From the cell containing the given text, extract its center point as [x, y] coordinate. 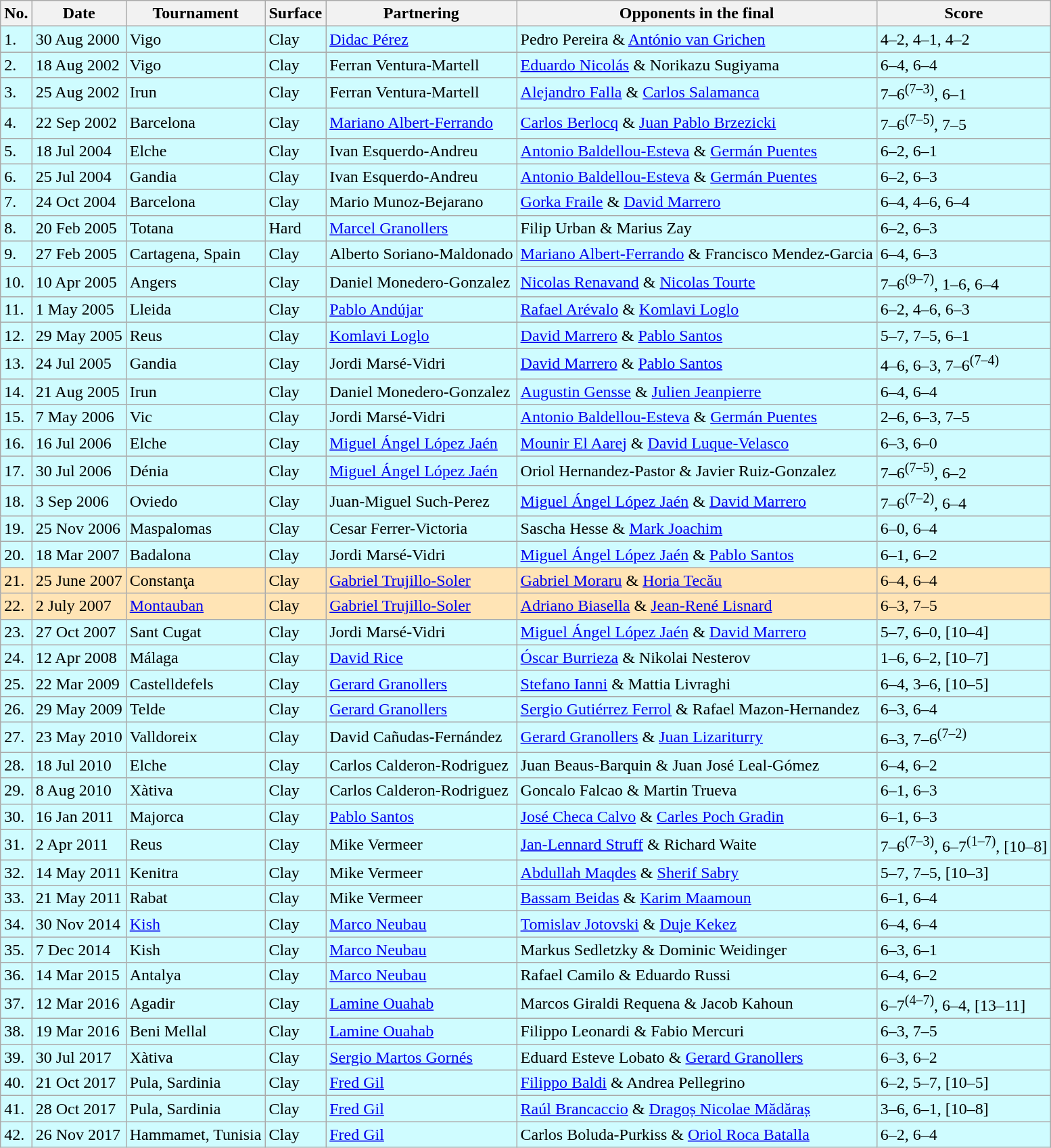
6–4, 4–6, 6–4 [964, 202]
25 Nov 2006 [78, 529]
3. [16, 93]
Tournament [195, 14]
Maspalomas [195, 529]
Cartagena, Spain [195, 254]
8 Aug 2010 [78, 791]
5–7, 6–0, [10–4] [964, 632]
3 Sep 2006 [78, 501]
23. [16, 632]
Raúl Brancaccio & Dragoș Nicolae Mădăraș [697, 1109]
Cesar Ferrer-Victoria [421, 529]
26 Nov 2017 [78, 1134]
Alejandro Falla & Carlos Salamanca [697, 93]
Sant Cugat [195, 632]
21 Aug 2005 [78, 392]
Pablo Santos [421, 817]
Sergio Gutiérrez Ferrol & Rafael Mazon-Hernandez [697, 709]
30. [16, 817]
Surface [296, 14]
14 May 2011 [78, 873]
30 Jul 2017 [78, 1057]
27 Oct 2007 [78, 632]
Pedro Pereira & António van Grichen [697, 39]
36. [16, 975]
Mario Munoz-Bejarano [421, 202]
16 Jan 2011 [78, 817]
42. [16, 1134]
Markus Sedletzky & Dominic Weidinger [697, 950]
17. [16, 471]
Sergio Martos Gornés [421, 1057]
Montauban [195, 606]
18. [16, 501]
Jan-Lennard Struff & Richard Waite [697, 844]
Beni Mellal [195, 1032]
30 Nov 2014 [78, 924]
Telde [195, 709]
22. [16, 606]
Óscar Burrieza & Nikolai Nesterov [697, 658]
14. [16, 392]
Dénia [195, 471]
6. [16, 177]
Constanţa [195, 580]
27 Feb 2005 [78, 254]
41. [16, 1109]
29 May 2009 [78, 709]
Angers [195, 281]
16. [16, 443]
24 Oct 2004 [78, 202]
37. [16, 1004]
1 May 2005 [78, 310]
Marcos Giraldi Requena & Jacob Kahoun [697, 1004]
Kenitra [195, 873]
7–6(7–5), 7–5 [964, 123]
26. [16, 709]
7–6(7–2), 6–4 [964, 501]
12 Apr 2008 [78, 658]
6–2, 6–1 [964, 151]
25 Jul 2004 [78, 177]
Oviedo [195, 501]
Eduardo Nicolás & Norikazu Sugiyama [697, 65]
Valldoreix [195, 737]
20 Feb 2005 [78, 228]
27. [16, 737]
2 Apr 2011 [78, 844]
21 May 2011 [78, 898]
15. [16, 417]
Bassam Beidas & Karim Maamoun [697, 898]
6–2, 4–6, 6–3 [964, 310]
32. [16, 873]
6–3, 6–4 [964, 709]
1. [16, 39]
12 Mar 2016 [78, 1004]
Agadir [195, 1004]
Gorka Fraile & David Marrero [697, 202]
Rafael Arévalo & Komlavi Loglo [697, 310]
Majorca [195, 817]
Badalona [195, 555]
6–3, 6–1 [964, 950]
Rafael Camilo & Eduardo Russi [697, 975]
Filip Urban & Marius Zay [697, 228]
6–3, 7–6(7–2) [964, 737]
Goncalo Falcao & Martin Trueva [697, 791]
4–2, 4–1, 4–2 [964, 39]
Mariano Albert-Ferrando [421, 123]
Gabriel Moraru & Horia Tecău [697, 580]
Sascha Hesse & Mark Joachim [697, 529]
7–6(7–5), 6–2 [964, 471]
13. [16, 364]
Mariano Albert-Ferrando & Francisco Mendez-Garcia [697, 254]
David Rice [421, 658]
40. [16, 1083]
Lleida [195, 310]
Juan Beaus-Barquin & Juan José Leal-Gómez [697, 765]
Gerard Granollers & Juan Lizariturry [697, 737]
7 May 2006 [78, 417]
4. [16, 123]
Totana [195, 228]
Tomislav Jotovski & Duje Kekez [697, 924]
29. [16, 791]
6–2, 5–7, [10–5] [964, 1083]
Filippo Leonardi & Fabio Mercuri [697, 1032]
Opponents in the final [697, 14]
Marcel Granollers [421, 228]
29 May 2005 [78, 336]
8. [16, 228]
6–7(4–7), 6–4, [13–11] [964, 1004]
34. [16, 924]
6–1, 6–4 [964, 898]
Abdullah Maqdes & Sherif Sabry [697, 873]
Rabat [195, 898]
2. [16, 65]
Date [78, 14]
José Checa Calvo & Carles Poch Gradin [697, 817]
Augustin Gensse & Julien Jeanpierre [697, 392]
6–4, 3–6, [10–5] [964, 683]
Didac Pérez [421, 39]
22 Mar 2009 [78, 683]
6–1, 6–2 [964, 555]
7–6(9–7), 1–6, 6–4 [964, 281]
Mounir El Aarej & David Luque-Velasco [697, 443]
25 June 2007 [78, 580]
3–6, 6–1, [10–8] [964, 1109]
30 Aug 2000 [78, 39]
Hard [296, 228]
28. [16, 765]
19. [16, 529]
35. [16, 950]
Nicolas Renavand & Nicolas Tourte [697, 281]
25. [16, 683]
18 Mar 2007 [78, 555]
Castelldefels [195, 683]
21. [16, 580]
9. [16, 254]
11. [16, 310]
19 Mar 2016 [78, 1032]
5. [16, 151]
Stefano Ianni & Mattia Livraghi [697, 683]
1–6, 6–2, [10–7] [964, 658]
33. [16, 898]
14 Mar 2015 [78, 975]
30 Jul 2006 [78, 471]
6–0, 6–4 [964, 529]
7–6(7–3), 6–7(1–7), [10–8] [964, 844]
6–3, 6–0 [964, 443]
7. [16, 202]
No. [16, 14]
28 Oct 2017 [78, 1109]
10. [16, 281]
23 May 2010 [78, 737]
24 Jul 2005 [78, 364]
25 Aug 2002 [78, 93]
5–7, 7–5, [10–3] [964, 873]
Málaga [195, 658]
20. [16, 555]
Komlavi Loglo [421, 336]
Adriano Biasella & Jean-René Lisnard [697, 606]
Antalya [195, 975]
Carlos Boluda-Purkiss & Oriol Roca Batalla [697, 1134]
4–6, 6–3, 7–6(7–4) [964, 364]
Oriol Hernandez-Pastor & Javier Ruiz-Gonzalez [697, 471]
18 Jul 2010 [78, 765]
Miguel Ángel López Jaén & Pablo Santos [697, 555]
6–4, 6–3 [964, 254]
18 Aug 2002 [78, 65]
21 Oct 2017 [78, 1083]
Carlos Berlocq & Juan Pablo Brzezicki [697, 123]
22 Sep 2002 [78, 123]
David Cañudas-Fernández [421, 737]
Partnering [421, 14]
16 Jul 2006 [78, 443]
18 Jul 2004 [78, 151]
10 Apr 2005 [78, 281]
2–6, 6–3, 7–5 [964, 417]
31. [16, 844]
39. [16, 1057]
Filippo Baldi & Andrea Pellegrino [697, 1083]
Score [964, 14]
6–2, 6–4 [964, 1134]
12. [16, 336]
Juan-Miguel Such-Perez [421, 501]
38. [16, 1032]
6–3, 6–2 [964, 1057]
Pablo Andújar [421, 310]
2 July 2007 [78, 606]
7–6(7–3), 6–1 [964, 93]
Vic [195, 417]
5–7, 7–5, 6–1 [964, 336]
Alberto Soriano-Maldonado [421, 254]
Eduard Esteve Lobato & Gerard Granollers [697, 1057]
Hammamet, Tunisia [195, 1134]
7 Dec 2014 [78, 950]
24. [16, 658]
